From the cell containing the given text, extract its center point as (X, Y) coordinate. 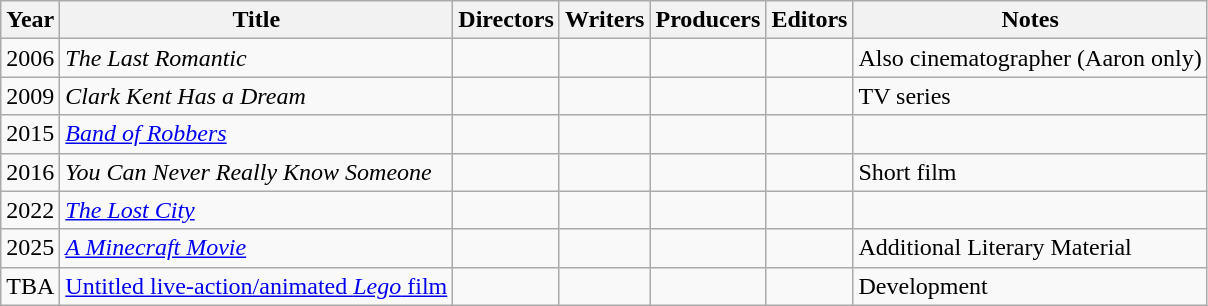
Writers (604, 20)
The Lost City (256, 210)
2006 (30, 58)
You Can Never Really Know Someone (256, 172)
Additional Literary Material (1030, 248)
TBA (30, 286)
Also cinematographer (Aaron only) (1030, 58)
Development (1030, 286)
Clark Kent Has a Dream (256, 96)
2022 (30, 210)
The Last Romantic (256, 58)
TV series (1030, 96)
Short film (1030, 172)
Band of Robbers (256, 134)
2015 (30, 134)
Year (30, 20)
Title (256, 20)
A Minecraft Movie (256, 248)
Untitled live-action/animated Lego film (256, 286)
2009 (30, 96)
Editors (810, 20)
Directors (506, 20)
Notes (1030, 20)
2016 (30, 172)
Producers (708, 20)
2025 (30, 248)
